Scan for the cell matching the given text and deliver its [X, Y] coordinate at center. 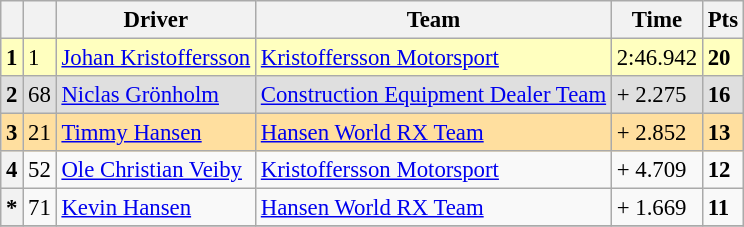
Johan Kristoffersson [156, 58]
4 [12, 170]
11 [722, 208]
3 [12, 133]
+ 4.709 [656, 170]
52 [40, 170]
+ 2.852 [656, 133]
20 [722, 58]
12 [722, 170]
2 [12, 95]
13 [722, 133]
Kevin Hansen [156, 208]
21 [40, 133]
* [12, 208]
68 [40, 95]
16 [722, 95]
+ 1.669 [656, 208]
Driver [156, 20]
71 [40, 208]
Timmy Hansen [156, 133]
Ole Christian Veiby [156, 170]
Niclas Grönholm [156, 95]
Team [433, 20]
2:46.942 [656, 58]
+ 2.275 [656, 95]
Time [656, 20]
Construction Equipment Dealer Team [433, 95]
Pts [722, 20]
